Return (X, Y) of the center of cell containing provided text 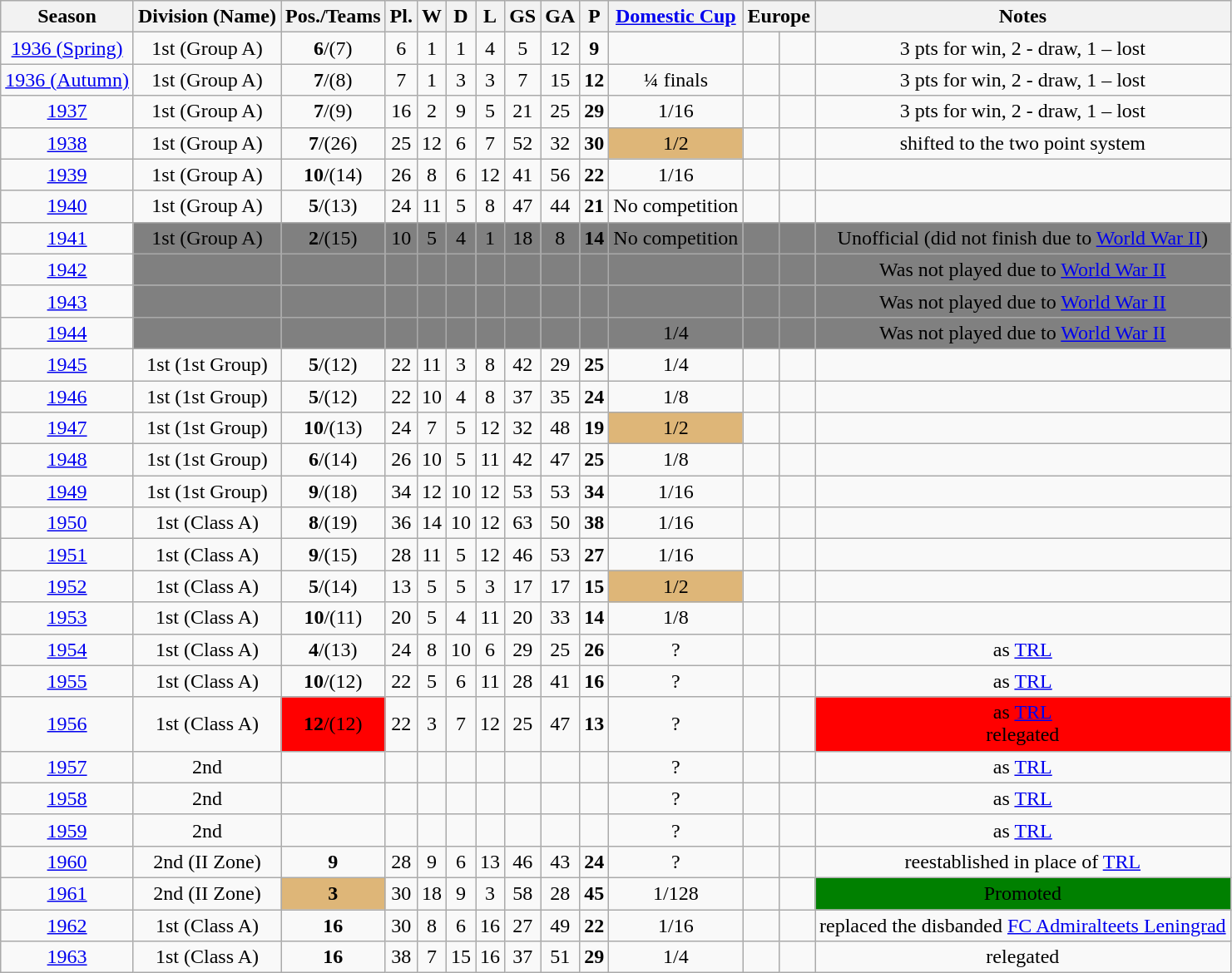
1940 (67, 206)
Europe (779, 17)
12/(12) (334, 724)
1946 (67, 397)
reestablished in place of TRL (1023, 862)
43 (561, 862)
7/(26) (334, 143)
48 (561, 428)
Pl. (401, 17)
2 (431, 111)
10/(13) (334, 428)
as TRLrelegated (1023, 724)
GA (561, 17)
1962 (67, 926)
W (431, 17)
7/(9) (334, 111)
9/(18) (334, 491)
52 (522, 143)
5/(13) (334, 206)
1951 (67, 555)
1950 (67, 523)
1963 (67, 957)
replaced the disbanded FC Admiralteets Leningrad (1023, 926)
1955 (67, 681)
GS (522, 17)
33 (561, 618)
44 (561, 206)
1959 (67, 830)
Pos./Teams (334, 17)
1/128 (675, 893)
¼ finals (675, 80)
36 (401, 523)
45 (594, 893)
9/(15) (334, 555)
L (491, 17)
P (594, 17)
1945 (67, 364)
Promoted (1023, 893)
1954 (67, 649)
Notes (1023, 17)
1958 (67, 798)
1949 (67, 491)
10/(14) (334, 175)
58 (522, 893)
10/(12) (334, 681)
8/(19) (334, 523)
1938 (67, 143)
1948 (67, 460)
shifted to the two point system (1023, 143)
6/(7) (334, 48)
7/(8) (334, 80)
6/(14) (334, 460)
19 (594, 428)
1952 (67, 586)
51 (561, 957)
49 (561, 926)
2/(15) (334, 238)
56 (561, 175)
Unofficial (did not finish due to World War II) (1023, 238)
1941 (67, 238)
1944 (67, 333)
50 (561, 523)
Season (67, 17)
1961 (67, 893)
1937 (67, 111)
Domestic Cup (675, 17)
1943 (67, 301)
63 (522, 523)
1936 (Autumn) (67, 80)
1942 (67, 269)
1960 (67, 862)
1939 (67, 175)
1953 (67, 618)
4/(13) (334, 649)
relegated (1023, 957)
Division (Name) (206, 17)
1957 (67, 767)
D (461, 17)
1956 (67, 724)
1936 (Spring) (67, 48)
5/(14) (334, 586)
10/(11) (334, 618)
1947 (67, 428)
35 (561, 397)
